Determine the (X, Y) coordinate at the center of the cell enclosing the given text.  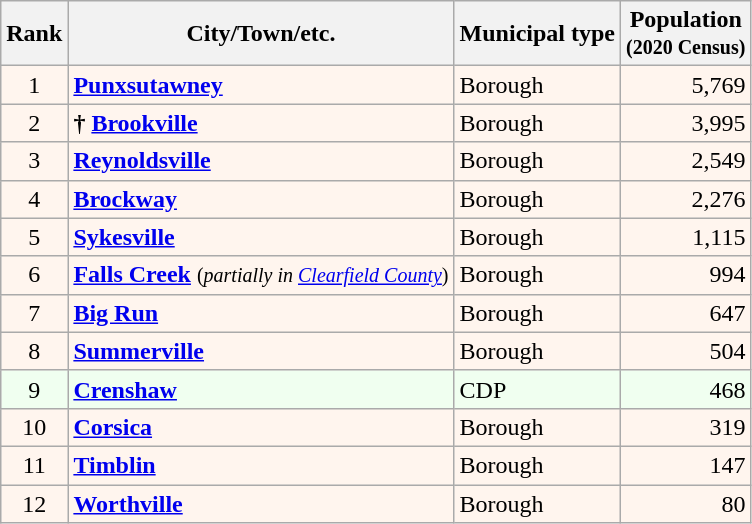
147 (685, 465)
3,995 (685, 123)
Reynoldsville (261, 161)
319 (685, 427)
2,276 (685, 199)
5,769 (685, 85)
2,549 (685, 161)
504 (685, 351)
4 (34, 199)
Sykesville (261, 237)
1,115 (685, 237)
Rank (34, 34)
7 (34, 313)
468 (685, 389)
Brockway (261, 199)
994 (685, 275)
Summerville (261, 351)
Timblin (261, 465)
1 (34, 85)
Punxsutawney (261, 85)
6 (34, 275)
City/Town/etc. (261, 34)
3 (34, 161)
Big Run (261, 313)
8 (34, 351)
9 (34, 389)
Corsica (261, 427)
Worthville (261, 503)
11 (34, 465)
80 (685, 503)
† Brookville (261, 123)
5 (34, 237)
Falls Creek (partially in Clearfield County) (261, 275)
12 (34, 503)
Municipal type (537, 34)
CDP (537, 389)
647 (685, 313)
Population(2020 Census) (685, 34)
Crenshaw (261, 389)
10 (34, 427)
2 (34, 123)
